From the cell containing the given text, extract its center point as (x, y) coordinate. 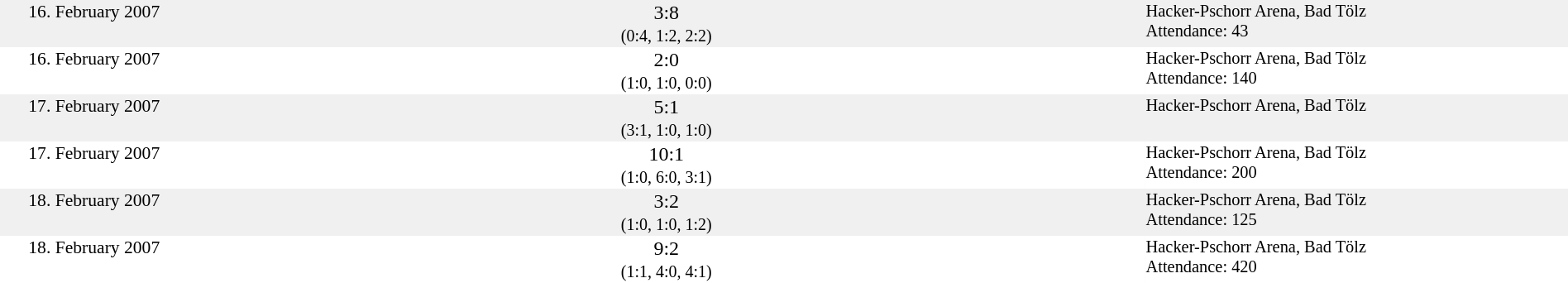
10:1(1:0, 6:0, 3:1) (667, 165)
Hacker-Pschorr Arena, Bad TölzAttendance: 140 (1356, 71)
2:0(1:0, 1:0, 0:0) (667, 71)
3:2(1:0, 1:0, 1:2) (667, 212)
9:2(1:1, 4:0, 4:1) (667, 260)
Hacker-Pschorr Arena, Bad TölzAttendance: 200 (1356, 165)
Hacker-Pschorr Arena, Bad Tölz (1356, 118)
Hacker-Pschorr Arena, Bad TölzAttendance: 420 (1356, 260)
5:1(3:1, 1:0, 1:0) (667, 118)
Hacker-Pschorr Arena, Bad TölzAttendance: 125 (1356, 212)
3:8(0:4, 1:2, 2:2) (667, 23)
Hacker-Pschorr Arena, Bad TölzAttendance: 43 (1356, 23)
